Search for the cell housing the specified text and yield its (X, Y) center coordinate. 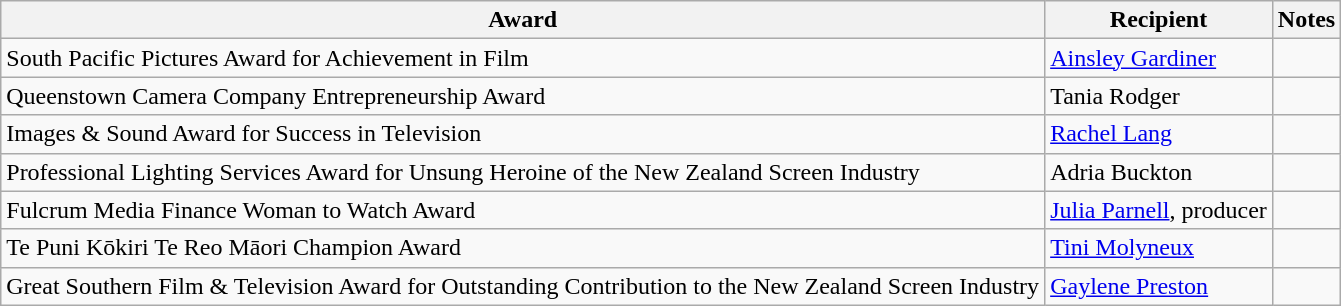
Rachel Lang (1159, 134)
Award (523, 20)
Julia Parnell, producer (1159, 210)
Tini Molyneux (1159, 248)
Great Southern Film & Television Award for Outstanding Contribution to the New Zealand Screen Industry (523, 286)
Professional Lighting Services Award for Unsung Heroine of the New Zealand Screen Industry (523, 172)
Notes (1306, 20)
Fulcrum Media Finance Woman to Watch Award (523, 210)
Queenstown Camera Company Entrepreneurship Award (523, 96)
South Pacific Pictures Award for Achievement in Film (523, 58)
Recipient (1159, 20)
Gaylene Preston (1159, 286)
Tania Rodger (1159, 96)
Ainsley Gardiner (1159, 58)
Te Puni Kōkiri Te Reo Māori Champion Award (523, 248)
Adria Buckton (1159, 172)
Images & Sound Award for Success in Television (523, 134)
